Pinpoint the cell where the given text exists, returning its [X, Y] midpoint coordinate. 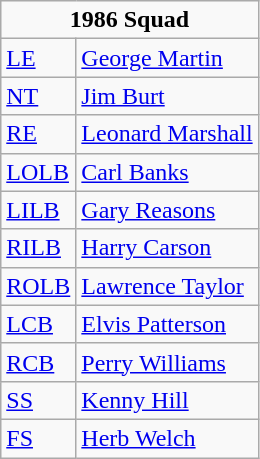
Harry Carson [167, 248]
Leonard Marshall [167, 134]
Jim Burt [167, 96]
RE [38, 134]
Elvis Patterson [167, 324]
ROLB [38, 286]
LE [38, 58]
LCB [38, 324]
George Martin [167, 58]
Herb Welch [167, 438]
Perry Williams [167, 362]
Carl Banks [167, 172]
Gary Reasons [167, 210]
LOLB [38, 172]
RCB [38, 362]
NT [38, 96]
SS [38, 400]
LILB [38, 210]
Kenny Hill [167, 400]
FS [38, 438]
Lawrence Taylor [167, 286]
RILB [38, 248]
1986 Squad [130, 20]
